Return the [x, y] coordinate for the center point of the cell that contains the specified text.  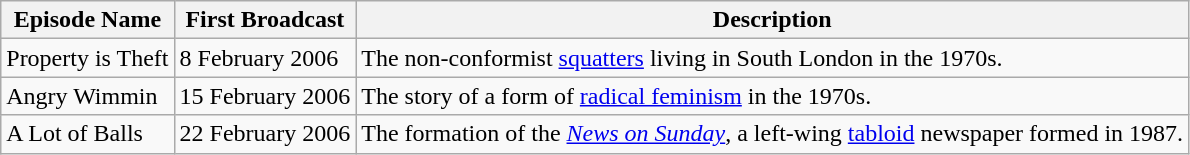
The formation of the News on Sunday, a left-wing tabloid newspaper formed in 1987. [772, 134]
The non-conformist squatters living in South London in the 1970s. [772, 58]
Description [772, 20]
15 February 2006 [265, 96]
Episode Name [88, 20]
A Lot of Balls [88, 134]
22 February 2006 [265, 134]
Angry Wimmin [88, 96]
The story of a form of radical feminism in the 1970s. [772, 96]
First Broadcast [265, 20]
8 February 2006 [265, 58]
Property is Theft [88, 58]
